Return (X, Y) of the center of cell containing provided text 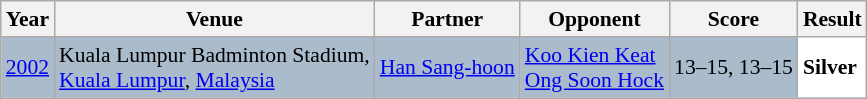
Partner (448, 19)
2002 (28, 68)
Han Sang-hoon (448, 68)
Opponent (594, 19)
Year (28, 19)
Result (832, 19)
13–15, 13–15 (734, 68)
Kuala Lumpur Badminton Stadium,Kuala Lumpur, Malaysia (214, 68)
Koo Kien Keat Ong Soon Hock (594, 68)
Venue (214, 19)
Score (734, 19)
Silver (832, 68)
